Capture the cell that displays the provided text and extract its (X, Y) central coordinate. 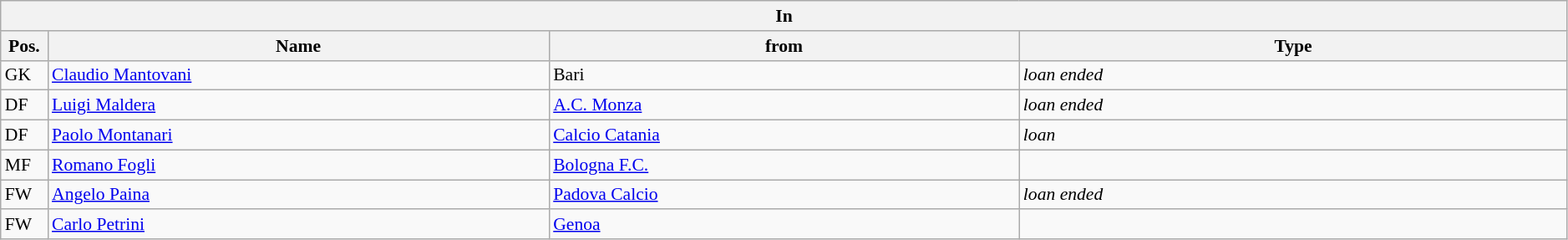
Pos. (24, 46)
Luigi Maldera (298, 105)
Angelo Paina (298, 195)
A.C. Monza (784, 105)
Padova Calcio (784, 195)
GK (24, 75)
Paolo Montanari (298, 135)
In (784, 16)
Romano Fogli (298, 165)
MF (24, 165)
loan (1293, 135)
Calcio Catania (784, 135)
from (784, 46)
Claudio Mantovani (298, 75)
Bologna F.C. (784, 165)
Genoa (784, 225)
Bari (784, 75)
Type (1293, 46)
Carlo Petrini (298, 225)
Name (298, 46)
